From the cell containing the given text, extract its center point as [X, Y] coordinate. 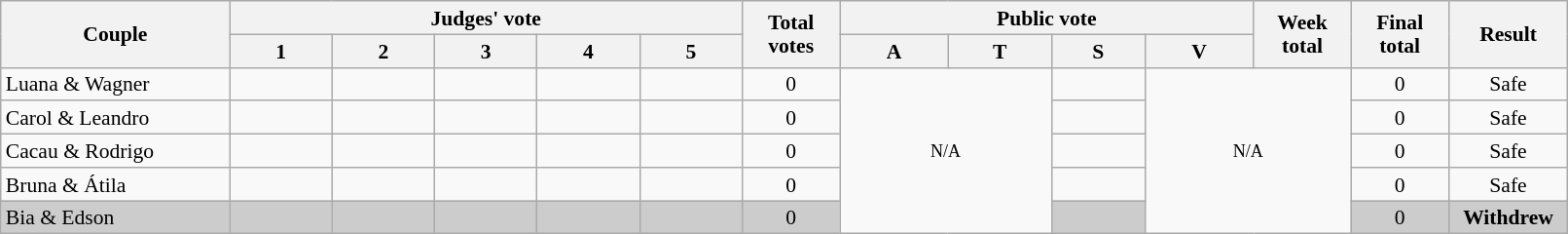
Week total [1302, 34]
Carol & Leandro [115, 118]
S [1098, 51]
2 [383, 51]
T [1000, 51]
Bruna & Átila [115, 184]
1 [280, 51]
Couple [115, 34]
3 [487, 51]
5 [691, 51]
Final total [1400, 34]
Luana & Wagner [115, 84]
V [1199, 51]
Cacau & Rodrigo [115, 151]
4 [588, 51]
A [893, 51]
Result [1509, 34]
Withdrew [1509, 217]
Public vote [1047, 18]
Total votes [791, 34]
Judges' vote [487, 18]
Bia & Edson [115, 217]
